Identify which cell holds the provided text, then report its [x, y] central coordinate. 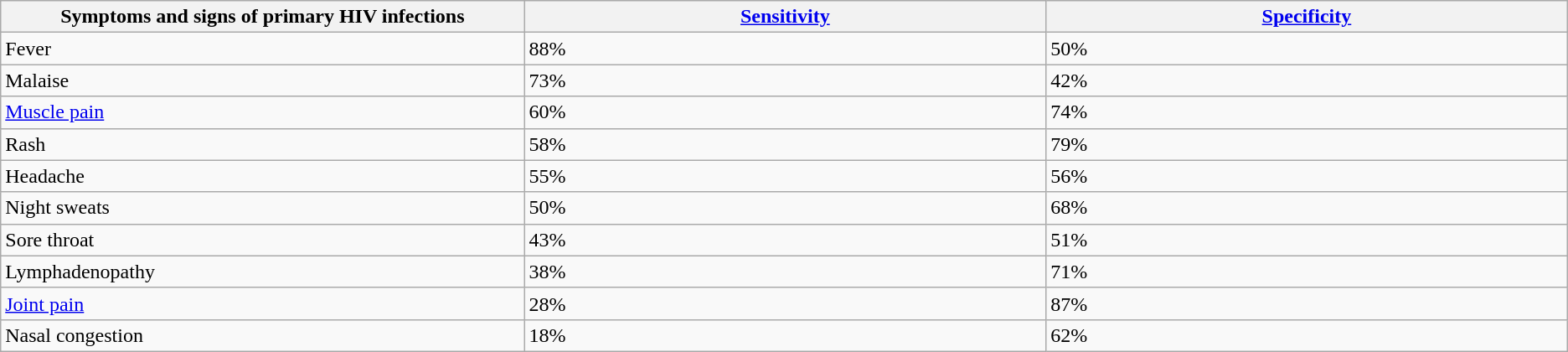
51% [1307, 240]
42% [1307, 80]
87% [1307, 303]
Fever [263, 49]
18% [786, 335]
43% [786, 240]
Joint pain [263, 303]
Sensitivity [786, 17]
55% [786, 176]
Malaise [263, 80]
62% [1307, 335]
Rash [263, 144]
Muscle pain [263, 112]
Symptoms and signs of primary HIV infections [263, 17]
68% [1307, 208]
Headache [263, 176]
Nasal congestion [263, 335]
38% [786, 272]
88% [786, 49]
Specificity [1307, 17]
Sore throat [263, 240]
28% [786, 303]
Night sweats [263, 208]
58% [786, 144]
60% [786, 112]
71% [1307, 272]
56% [1307, 176]
Lymphadenopathy [263, 272]
74% [1307, 112]
79% [1307, 144]
73% [786, 80]
